Capture the cell that displays the provided text and extract its (x, y) central coordinate. 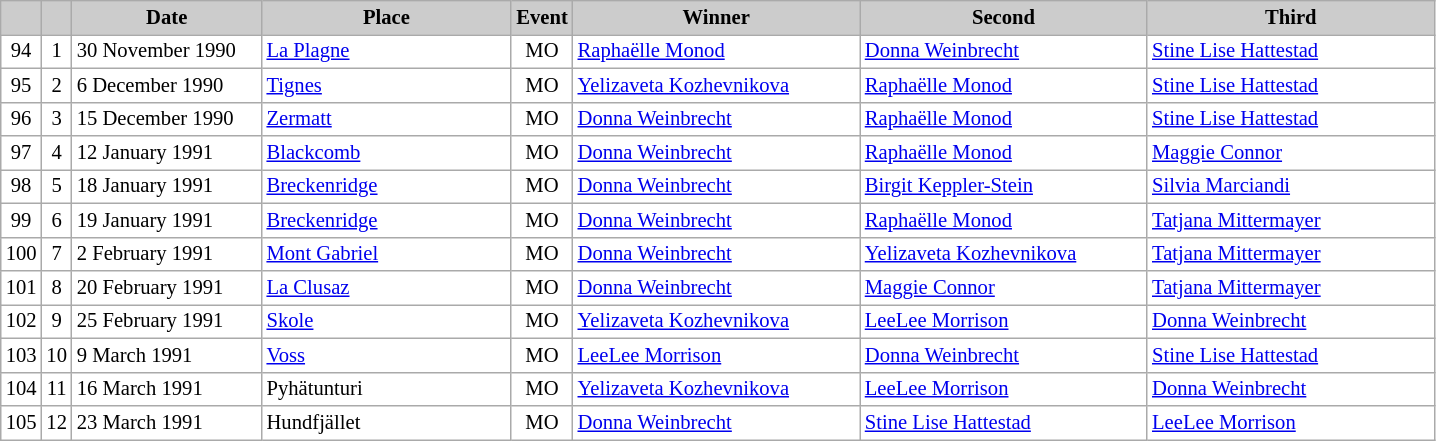
5 (56, 186)
Blackcomb (387, 153)
Hundfjället (387, 423)
25 February 1991 (167, 321)
Second (1004, 17)
100 (22, 254)
20 February 1991 (167, 287)
19 January 1991 (167, 220)
3 (56, 119)
6 (56, 220)
101 (22, 287)
8 (56, 287)
95 (22, 85)
104 (22, 389)
Birgit Keppler-Stein (1004, 186)
La Clusaz (387, 287)
10 (56, 355)
18 January 1991 (167, 186)
16 March 1991 (167, 389)
7 (56, 254)
Skole (387, 321)
Date (167, 17)
11 (56, 389)
102 (22, 321)
Place (387, 17)
9 (56, 321)
Pyhätunturi (387, 389)
Silvia Marciandi (1290, 186)
Mont Gabriel (387, 254)
4 (56, 153)
105 (22, 423)
98 (22, 186)
Zermatt (387, 119)
9 March 1991 (167, 355)
2 February 1991 (167, 254)
12 January 1991 (167, 153)
Voss (387, 355)
1 (56, 51)
6 December 1990 (167, 85)
96 (22, 119)
99 (22, 220)
Winner (716, 17)
La Plagne (387, 51)
Event (542, 17)
15 December 1990 (167, 119)
2 (56, 85)
30 November 1990 (167, 51)
Third (1290, 17)
12 (56, 423)
97 (22, 153)
103 (22, 355)
Tignes (387, 85)
23 March 1991 (167, 423)
94 (22, 51)
